Detect which cell encompasses the target text, then output its [X, Y] center coordinate. 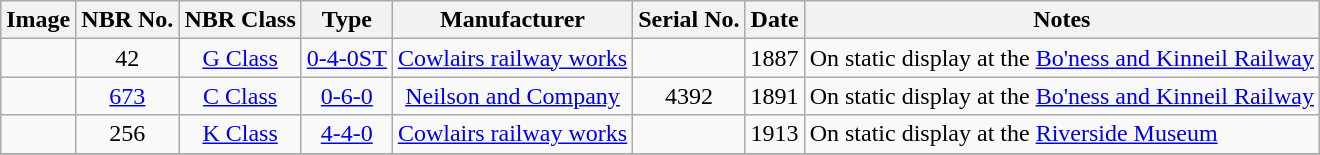
G Class [240, 58]
1913 [774, 134]
Date [774, 20]
K Class [240, 134]
Image [38, 20]
NBR No. [128, 20]
673 [128, 96]
Notes [1062, 20]
4392 [689, 96]
256 [128, 134]
Serial No. [689, 20]
Manufacturer [512, 20]
4-4-0 [346, 134]
Neilson and Company [512, 96]
42 [128, 58]
On static display at the Riverside Museum [1062, 134]
1887 [774, 58]
0-6-0 [346, 96]
C Class [240, 96]
NBR Class [240, 20]
1891 [774, 96]
0-4-0ST [346, 58]
Type [346, 20]
